Find where the given text appears and provide that cell's center as [x, y] coordinate. 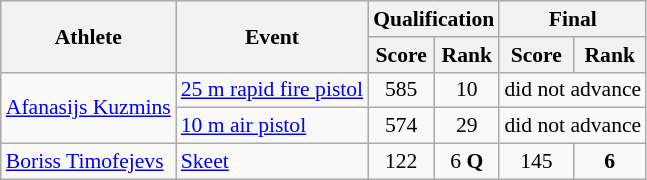
25 m rapid fire pistol [272, 90]
10 [466, 90]
Skeet [272, 162]
145 [536, 162]
Final [572, 19]
Athlete [88, 36]
10 m air pistol [272, 126]
Event [272, 36]
6 [610, 162]
Boriss Timofejevs [88, 162]
29 [466, 126]
122 [401, 162]
Qualification [434, 19]
Afanasijs Kuzmins [88, 108]
574 [401, 126]
585 [401, 90]
6 Q [466, 162]
